Determine the [x, y] coordinate at the center of the cell enclosing the given text.  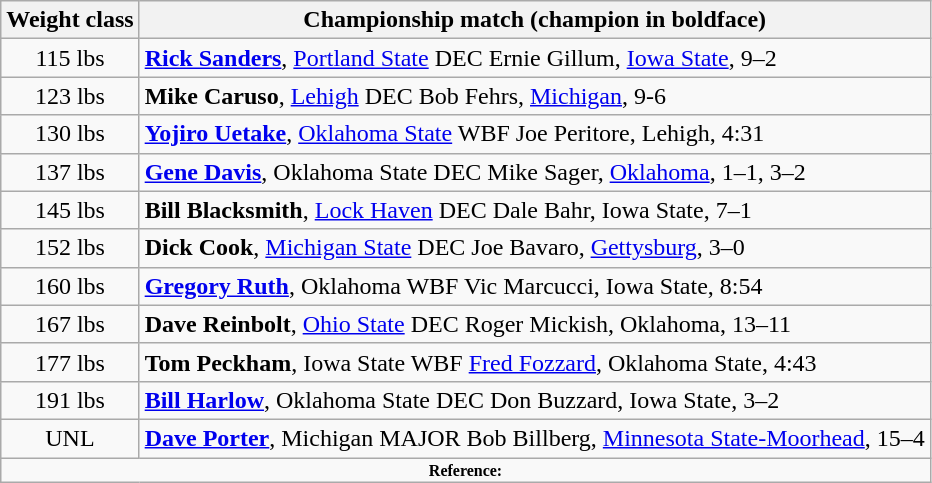
191 lbs [70, 400]
Rick Sanders, Portland State DEC Ernie Gillum, Iowa State, 9–2 [534, 58]
Bill Blacksmith, Lock Haven DEC Dale Bahr, Iowa State, 7–1 [534, 210]
152 lbs [70, 248]
Bill Harlow, Oklahoma State DEC Don Buzzard, Iowa State, 3–2 [534, 400]
Dave Reinbolt, Ohio State DEC Roger Mickish, Oklahoma, 13–11 [534, 324]
Championship match (champion in boldface) [534, 20]
Mike Caruso, Lehigh DEC Bob Fehrs, Michigan, 9-6 [534, 96]
115 lbs [70, 58]
Yojiro Uetake, Oklahoma State WBF Joe Peritore, Lehigh, 4:31 [534, 134]
177 lbs [70, 362]
Dave Porter, Michigan MAJOR Bob Billberg, Minnesota State-Moorhead, 15–4 [534, 438]
Dick Cook, Michigan State DEC Joe Bavaro, Gettysburg, 3–0 [534, 248]
160 lbs [70, 286]
Gene Davis, Oklahoma State DEC Mike Sager, Oklahoma, 1–1, 3–2 [534, 172]
123 lbs [70, 96]
UNL [70, 438]
Weight class [70, 20]
145 lbs [70, 210]
Gregory Ruth, Oklahoma WBF Vic Marcucci, Iowa State, 8:54 [534, 286]
130 lbs [70, 134]
167 lbs [70, 324]
Reference: [466, 470]
137 lbs [70, 172]
Tom Peckham, Iowa State WBF Fred Fozzard, Oklahoma State, 4:43 [534, 362]
